Return (X, Y) of the center of cell containing provided text 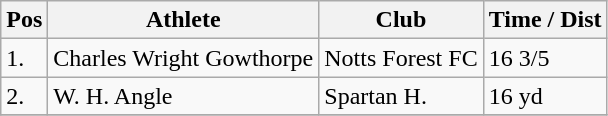
Time / Dist (545, 20)
Pos (24, 20)
16 yd (545, 96)
2. (24, 96)
16 3/5 (545, 58)
1. (24, 58)
W. H. Angle (184, 96)
Spartan H. (401, 96)
Notts Forest FC (401, 58)
Club (401, 20)
Charles Wright Gowthorpe (184, 58)
Athlete (184, 20)
